Find where the given text appears and provide that cell's center as [X, Y] coordinate. 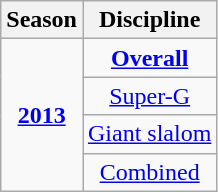
Discipline [149, 20]
Season [42, 20]
2013 [42, 115]
Overall [149, 58]
Combined [149, 172]
Super-G [149, 96]
Giant slalom [149, 134]
